Identify which cell holds the provided text, then report its [X, Y] central coordinate. 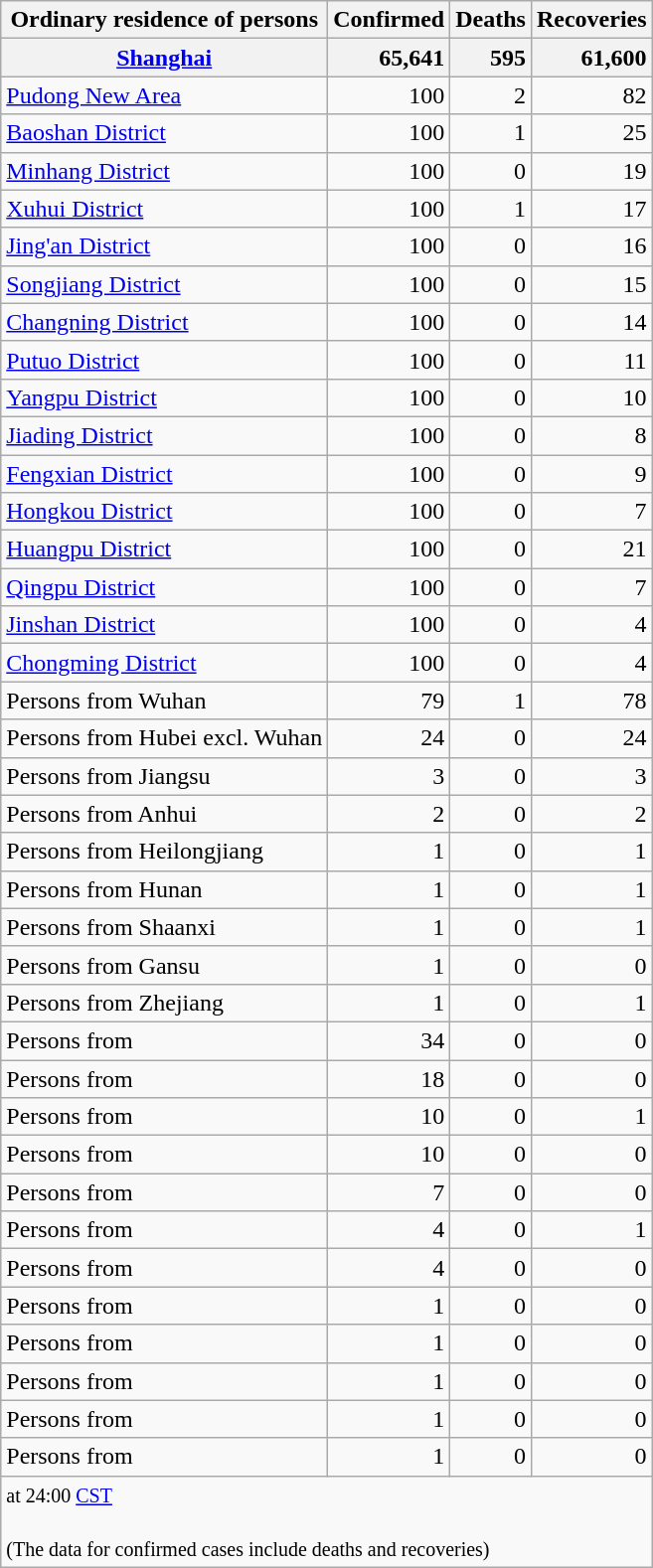
Huangpu District [165, 549]
78 [591, 701]
Persons from Shaanxi [165, 927]
595 [491, 58]
Songjiang District [165, 284]
Ordinary residence of persons [165, 20]
Yangpu District [165, 397]
Changning District [165, 322]
19 [591, 171]
Persons from Wuhan [165, 701]
Shanghai [165, 58]
Fengxian District [165, 474]
Baoshan District [165, 133]
Putuo District [165, 360]
Jing'an District [165, 246]
34 [390, 1040]
Persons from Hubei excl. Wuhan [165, 738]
9 [591, 474]
11 [591, 360]
Jiading District [165, 435]
Deaths [491, 20]
Recoveries [591, 20]
Chongming District [165, 663]
Persons from Hunan [165, 889]
8 [591, 435]
Minhang District [165, 171]
61,600 [591, 58]
79 [390, 701]
Persons from Anhui [165, 814]
Qingpu District [165, 587]
16 [591, 246]
Persons from Gansu [165, 965]
18 [390, 1078]
Persons from Jiangsu [165, 776]
14 [591, 322]
Persons from Zhejiang [165, 1003]
65,641 [390, 58]
Pudong New Area [165, 95]
15 [591, 284]
82 [591, 95]
Jinshan District [165, 625]
17 [591, 209]
21 [591, 549]
Confirmed [390, 20]
Persons from Heilongjiang [165, 852]
Hongkou District [165, 512]
25 [591, 133]
at 24:00 CST(The data for confirmed cases include deaths and recoveries) [326, 1521]
Xuhui District [165, 209]
